Pinpoint the cell where the given text exists, returning its [X, Y] midpoint coordinate. 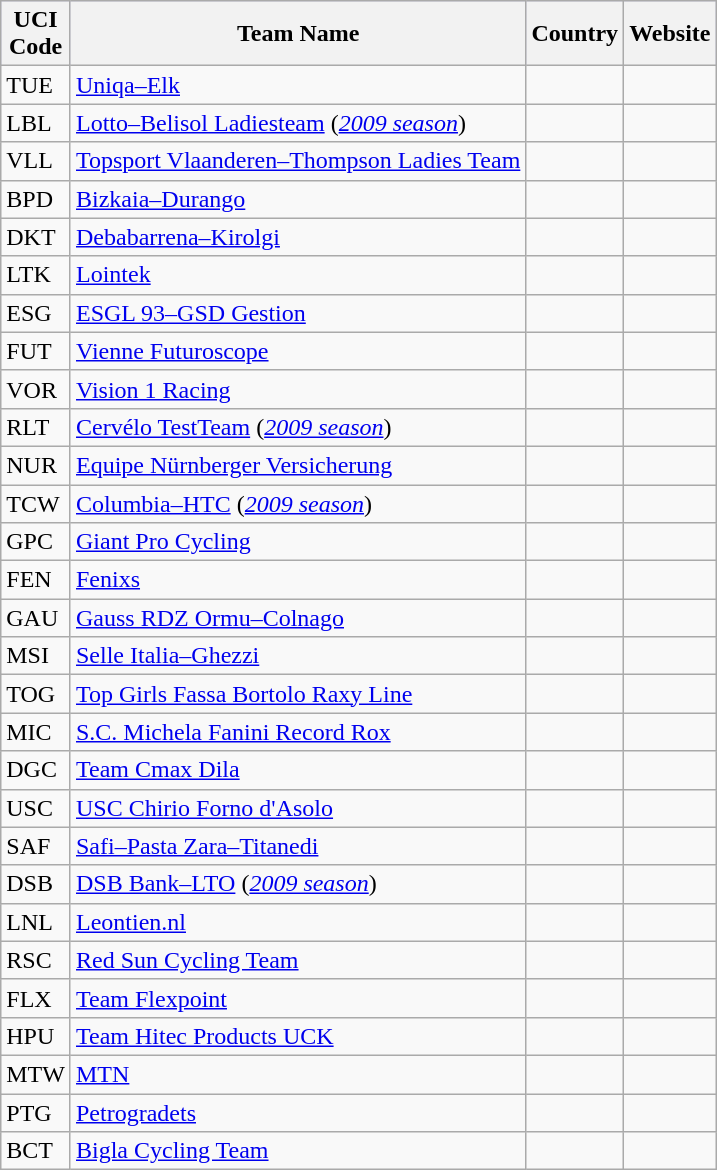
DSB Bank–LTO (2009 season) [298, 884]
Leontien.nl [298, 922]
RSC [36, 960]
GPC [36, 542]
VOR [36, 389]
S.C. Michela Fanini Record Rox [298, 732]
Lointek [298, 275]
Website [670, 34]
LTK [36, 275]
MSI [36, 656]
HPU [36, 1036]
Fenixs [298, 580]
DGC [36, 770]
PTG [36, 1113]
Country [575, 34]
Gauss RDZ Ormu–Colnago [298, 618]
Debabarrena–Kirolgi [298, 237]
Team Name [298, 34]
FUT [36, 351]
Safi–Pasta Zara–Titanedi [298, 846]
Team Cmax Dila [298, 770]
USC [36, 808]
NUR [36, 465]
ESG [36, 313]
FLX [36, 998]
Lotto–Belisol Ladiesteam (2009 season) [298, 123]
DSB [36, 884]
MIC [36, 732]
TUE [36, 85]
UCICode [36, 34]
USC Chirio Forno d'Asolo [298, 808]
Uniqa–Elk [298, 85]
Giant Pro Cycling [298, 542]
Vision 1 Racing [298, 389]
BPD [36, 199]
ESGL 93–GSD Gestion [298, 313]
Red Sun Cycling Team [298, 960]
Selle Italia–Ghezzi [298, 656]
Team Hitec Products UCK [298, 1036]
LNL [36, 922]
LBL [36, 123]
TOG [36, 694]
Bizkaia–Durango [298, 199]
Topsport Vlaanderen–Thompson Ladies Team [298, 161]
Columbia–HTC (2009 season) [298, 503]
Team Flexpoint [298, 998]
MTN [298, 1074]
Petrogradets [298, 1113]
Vienne Futuroscope [298, 351]
GAU [36, 618]
Top Girls Fassa Bortolo Raxy Line [298, 694]
TCW [36, 503]
FEN [36, 580]
VLL [36, 161]
MTW [36, 1074]
Equipe Nürnberger Versicherung [298, 465]
Bigla Cycling Team [298, 1151]
BCT [36, 1151]
RLT [36, 427]
Cervélo TestTeam (2009 season) [298, 427]
SAF [36, 846]
DKT [36, 237]
